Identify which cell holds the provided text, then report its (X, Y) central coordinate. 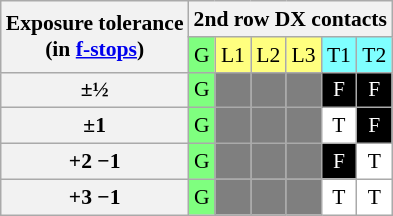
+3 −1 (95, 197)
±½ (95, 90)
L1 (232, 55)
±1 (95, 126)
Exposure tolerance(in f-stops) (95, 36)
+2 −1 (95, 162)
2nd row DX contacts (290, 19)
T2 (374, 55)
L3 (304, 55)
T1 (338, 55)
L2 (268, 55)
